Find where the given text appears and provide that cell's center as [x, y] coordinate. 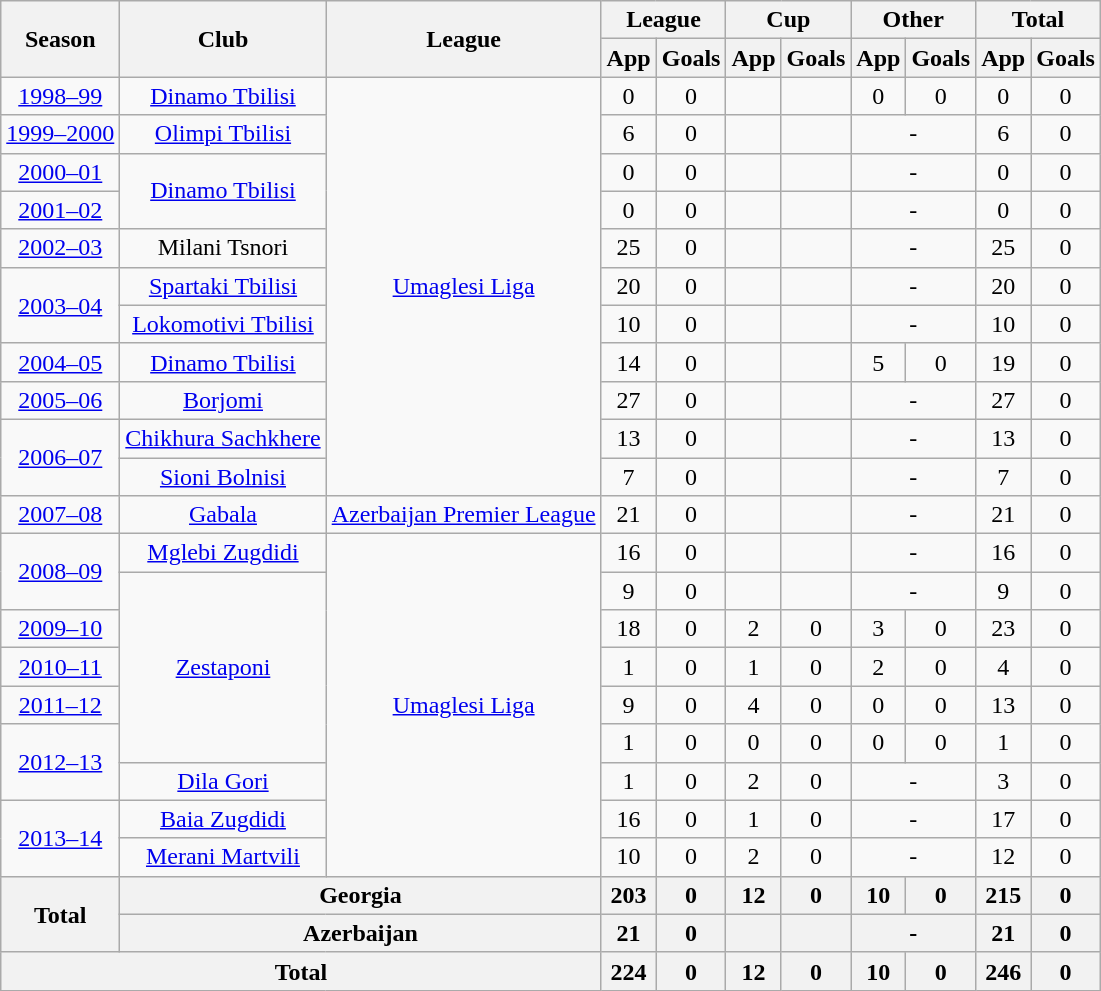
Zestaponi [223, 667]
Borjomi [223, 400]
1998–99 [60, 96]
2012–13 [60, 762]
2001–02 [60, 210]
Sioni Bolnisi [223, 477]
14 [628, 362]
Cup [788, 20]
Baia Zugdidi [223, 819]
2008–09 [60, 572]
5 [878, 362]
215 [1004, 895]
2011–12 [60, 705]
2005–06 [60, 400]
Club [223, 39]
2006–07 [60, 457]
19 [1004, 362]
2000–01 [60, 172]
Georgia [360, 895]
2013–14 [60, 838]
Gabala [223, 515]
2004–05 [60, 362]
2007–08 [60, 515]
246 [1004, 971]
18 [628, 629]
2003–04 [60, 305]
Azerbaijan [360, 933]
224 [628, 971]
23 [1004, 629]
Spartaki Tbilisi [223, 286]
Other [914, 20]
203 [628, 895]
1999–2000 [60, 134]
Season [60, 39]
2009–10 [60, 629]
Chikhura Sachkhere [223, 438]
17 [1004, 819]
Milani Tsnori [223, 248]
Dila Gori [223, 781]
2010–11 [60, 667]
Merani Martvili [223, 857]
Azerbaijan Premier League [464, 515]
2002–03 [60, 248]
Mglebi Zugdidi [223, 553]
Olimpi Tbilisi [223, 134]
Lokomotivi Tbilisi [223, 324]
